Return [x, y] of the center of cell containing provided text 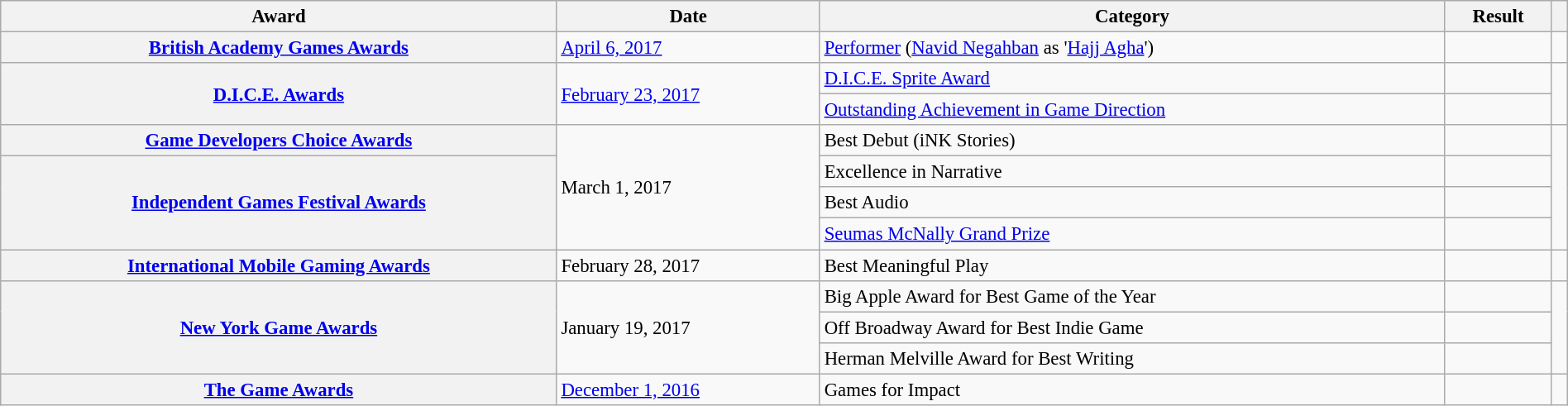
Big Apple Award for Best Game of the Year [1131, 296]
Best Debut (iNK Stories) [1131, 141]
British Academy Games Awards [279, 48]
February 23, 2017 [688, 94]
March 1, 2017 [688, 187]
New York Game Awards [279, 327]
Date [688, 17]
April 6, 2017 [688, 48]
Games for Impact [1131, 389]
Outstanding Achievement in Game Direction [1131, 110]
February 28, 2017 [688, 265]
Category [1131, 17]
International Mobile Gaming Awards [279, 265]
D.I.C.E. Sprite Award [1131, 79]
Result [1499, 17]
Excellence in Narrative [1131, 172]
Herman Melville Award for Best Writing [1131, 358]
The Game Awards [279, 389]
Award [279, 17]
December 1, 2016 [688, 389]
Performer (Navid Negahban as 'Hajj Agha') [1131, 48]
Game Developers Choice Awards [279, 141]
Off Broadway Award for Best Indie Game [1131, 327]
Seumas McNally Grand Prize [1131, 234]
Independent Games Festival Awards [279, 203]
January 19, 2017 [688, 327]
Best Meaningful Play [1131, 265]
D.I.C.E. Awards [279, 94]
Best Audio [1131, 203]
